Pinpoint the cell where the given text exists, returning its (x, y) midpoint coordinate. 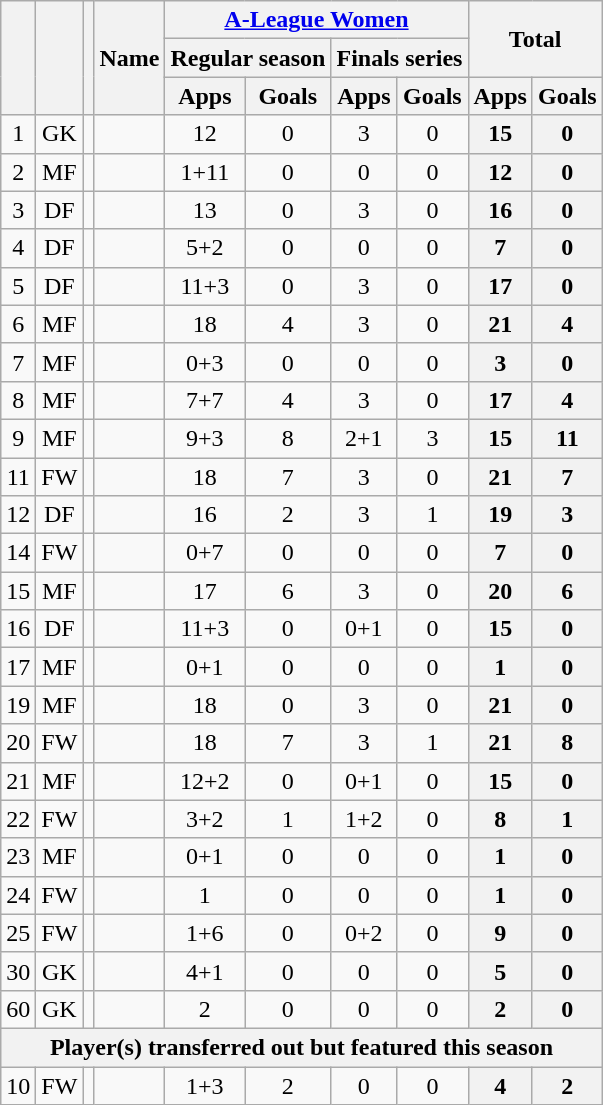
Finals series (400, 58)
12+2 (205, 781)
A-League Women (316, 20)
24 (18, 895)
10 (18, 1085)
5+2 (205, 248)
30 (18, 971)
60 (18, 1009)
Name (130, 58)
0+3 (205, 362)
2+1 (364, 438)
1+11 (205, 172)
1+3 (205, 1085)
9+3 (205, 438)
Player(s) transferred out but featured this season (302, 1047)
1+2 (364, 819)
25 (18, 933)
1+6 (205, 933)
23 (18, 857)
7+7 (205, 400)
Regular season (248, 58)
22 (18, 819)
13 (205, 210)
Total (535, 39)
14 (18, 553)
0+2 (364, 933)
0+7 (205, 553)
3+2 (205, 819)
4+1 (205, 971)
